Scan for the cell matching the given text and deliver its (x, y) coordinate at center. 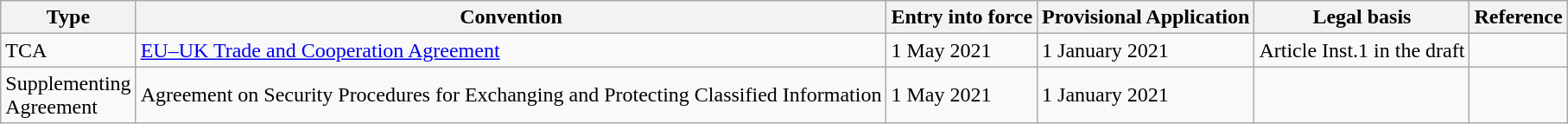
EU–UK Trade and Cooperation Agreement (511, 50)
Reference (1519, 17)
Article Inst.1 in the draft (1362, 50)
Legal basis (1362, 17)
Entry into force (962, 17)
Agreement on Security Procedures for Exchanging and Protecting Classified Information (511, 95)
Convention (511, 17)
TCA (68, 50)
SupplementingAgreement (68, 95)
Type (68, 17)
Provisional Application (1146, 17)
